Scan for the cell matching the given text and deliver its [X, Y] coordinate at center. 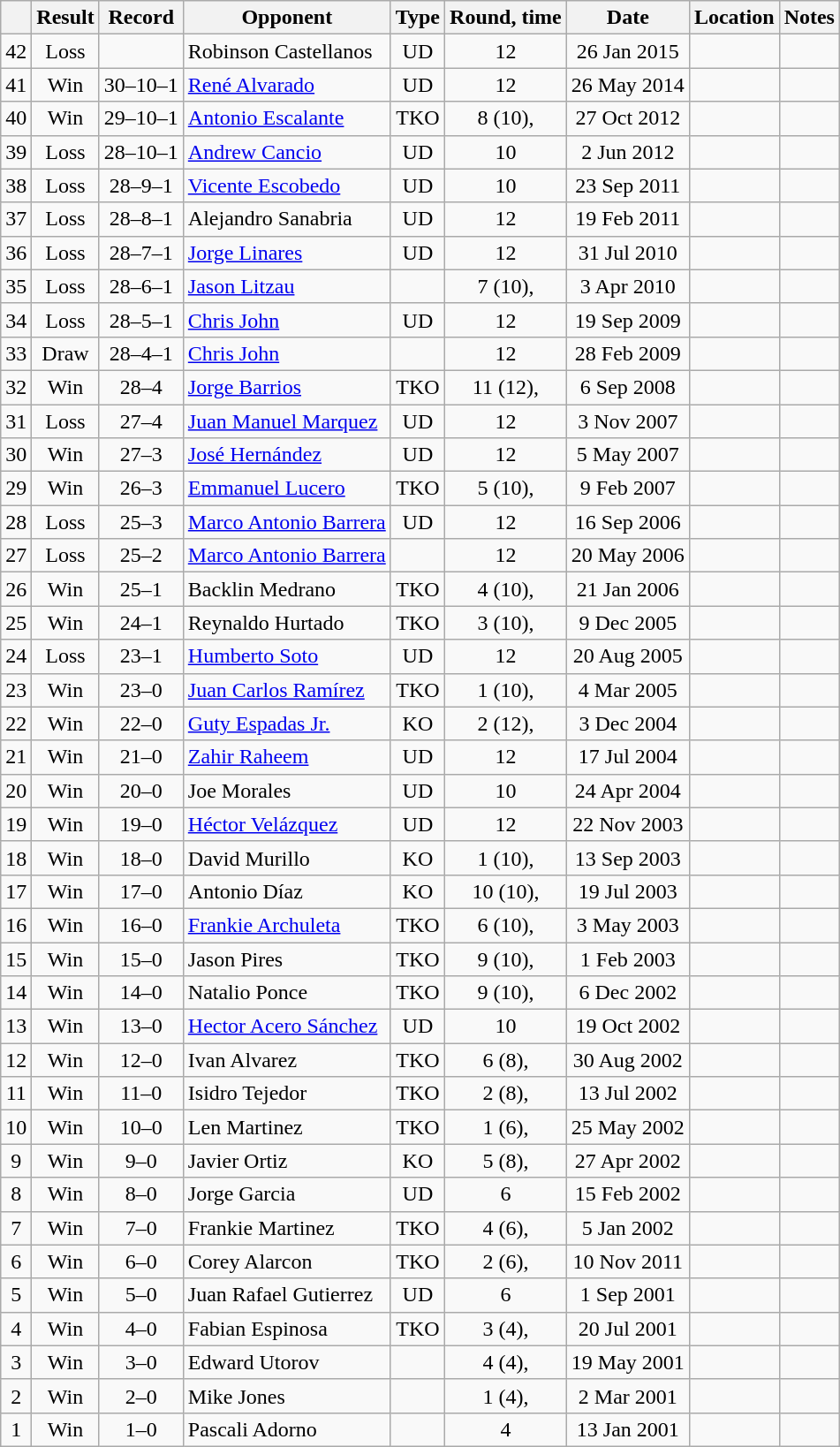
28–6–1 [141, 286]
35 [16, 286]
Corey Alarcon [286, 1261]
4 (10), [506, 589]
4 (4), [506, 1362]
16 [16, 925]
Ivan Alvarez [286, 1060]
Frankie Martinez [286, 1228]
14 [16, 993]
Record [141, 18]
6 Dec 2002 [627, 993]
11 (12), [506, 387]
37 [16, 219]
Alejandro Sanabria [286, 219]
39 [16, 152]
5 Jan 2002 [627, 1228]
32 [16, 387]
3 May 2003 [627, 925]
Joe Morales [286, 791]
Jason Litzau [286, 286]
30–10–1 [141, 85]
15 [16, 958]
3–0 [141, 1362]
33 [16, 353]
9–0 [141, 1161]
21–0 [141, 757]
Jorge Garcia [286, 1194]
25–2 [141, 556]
Type [417, 18]
11 [16, 1094]
Javier Ortiz [286, 1161]
11–0 [141, 1094]
2 [16, 1396]
6 (10), [506, 925]
Backlin Medrano [286, 589]
Juan Manuel Marquez [286, 421]
Natalio Ponce [286, 993]
Len Martinez [286, 1127]
Date [627, 18]
29 [16, 489]
20 May 2006 [627, 556]
10 Nov 2011 [627, 1261]
20–0 [141, 791]
7 [16, 1228]
3 Nov 2007 [627, 421]
34 [16, 320]
21 Jan 2006 [627, 589]
3 Apr 2010 [627, 286]
David Murillo [286, 858]
Edward Utorov [286, 1362]
17–0 [141, 891]
21 [16, 757]
1–0 [141, 1429]
Zahir Raheem [286, 757]
19 Oct 2002 [627, 1027]
1 Sep 2001 [627, 1295]
24–1 [141, 623]
5 (10), [506, 489]
Isidro Tejedor [286, 1094]
Robinson Castellanos [286, 51]
5 [16, 1295]
José Hernández [286, 455]
Opponent [286, 18]
23–1 [141, 656]
25–3 [141, 522]
31 Jul 2010 [627, 253]
Guty Espadas Jr. [286, 723]
4 (6), [506, 1228]
24 Apr 2004 [627, 791]
19 Sep 2009 [627, 320]
1 (4), [506, 1396]
42 [16, 51]
8–0 [141, 1194]
36 [16, 253]
20 [16, 791]
19 May 2001 [627, 1362]
28 Feb 2009 [627, 353]
30 Aug 2002 [627, 1060]
38 [16, 186]
29–10–1 [141, 118]
4 Mar 2005 [627, 690]
24 [16, 656]
27–4 [141, 421]
20 Jul 2001 [627, 1329]
Frankie Archuleta [286, 925]
22 Nov 2003 [627, 824]
28–8–1 [141, 219]
Hector Acero Sánchez [286, 1027]
Antonio Díaz [286, 891]
27 Apr 2002 [627, 1161]
28–9–1 [141, 186]
Notes [809, 18]
2 (6), [506, 1261]
Location [734, 18]
12–0 [141, 1060]
3 Dec 2004 [627, 723]
Juan Rafael Gutierrez [286, 1295]
Emmanuel Lucero [286, 489]
Draw [65, 353]
3 (4), [506, 1329]
Reynaldo Hurtado [286, 623]
9 Dec 2005 [627, 623]
13 Jul 2002 [627, 1094]
2 (8), [506, 1094]
Pascali Adorno [286, 1429]
1 Feb 2003 [627, 958]
2 Mar 2001 [627, 1396]
28–7–1 [141, 253]
40 [16, 118]
7–0 [141, 1228]
2–0 [141, 1396]
4–0 [141, 1329]
23–0 [141, 690]
23 [16, 690]
18 [16, 858]
19 Jul 2003 [627, 891]
14–0 [141, 993]
6 (8), [506, 1060]
28–4 [141, 387]
Humberto Soto [286, 656]
10 (10), [506, 891]
Andrew Cancio [286, 152]
Jorge Linares [286, 253]
28–10–1 [141, 152]
26–3 [141, 489]
Vicente Escobedo [286, 186]
2 Jun 2012 [627, 152]
Fabian Espinosa [286, 1329]
1 (6), [506, 1127]
20 Aug 2005 [627, 656]
17 [16, 891]
41 [16, 85]
Jorge Barrios [286, 387]
5 (8), [506, 1161]
18–0 [141, 858]
7 (10), [506, 286]
Juan Carlos Ramírez [286, 690]
19 [16, 824]
Mike Jones [286, 1396]
16–0 [141, 925]
25 May 2002 [627, 1127]
8 [16, 1194]
13 Jan 2001 [627, 1429]
27 [16, 556]
Jason Pires [286, 958]
19 Feb 2011 [627, 219]
30 [16, 455]
13–0 [141, 1027]
13 [16, 1027]
René Alvarado [286, 85]
Antonio Escalante [286, 118]
2 (12), [506, 723]
5–0 [141, 1295]
16 Sep 2006 [627, 522]
1 [16, 1429]
26 May 2014 [627, 85]
6 Sep 2008 [627, 387]
5 May 2007 [627, 455]
27–3 [141, 455]
6–0 [141, 1261]
25 [16, 623]
15 Feb 2002 [627, 1194]
26 [16, 589]
27 Oct 2012 [627, 118]
22 [16, 723]
Héctor Velázquez [286, 824]
Round, time [506, 18]
10–0 [141, 1127]
Result [65, 18]
22–0 [141, 723]
17 Jul 2004 [627, 757]
9 Feb 2007 [627, 489]
3 [16, 1362]
28–4–1 [141, 353]
19–0 [141, 824]
28–5–1 [141, 320]
31 [16, 421]
3 (10), [506, 623]
8 (10), [506, 118]
25–1 [141, 589]
23 Sep 2011 [627, 186]
13 Sep 2003 [627, 858]
9 [16, 1161]
28 [16, 522]
15–0 [141, 958]
26 Jan 2015 [627, 51]
